From the cell containing the given text, extract its center point as [x, y] coordinate. 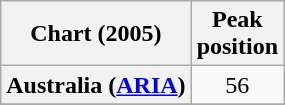
Chart (2005) [96, 34]
Australia (ARIA) [96, 85]
56 [237, 85]
Peakposition [237, 34]
